Provide the (x, y) coordinate of the cell's center where the given text is located.  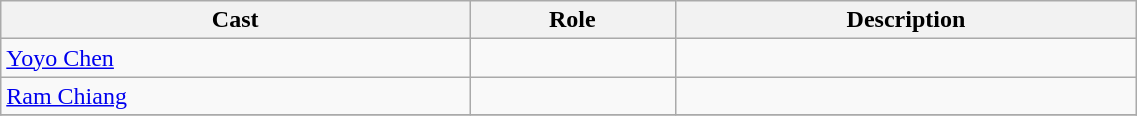
Yoyo Chen (236, 58)
Role (572, 20)
Ram Chiang (236, 96)
Description (906, 20)
Cast (236, 20)
